From the cell containing the given text, extract its center point as (X, Y) coordinate. 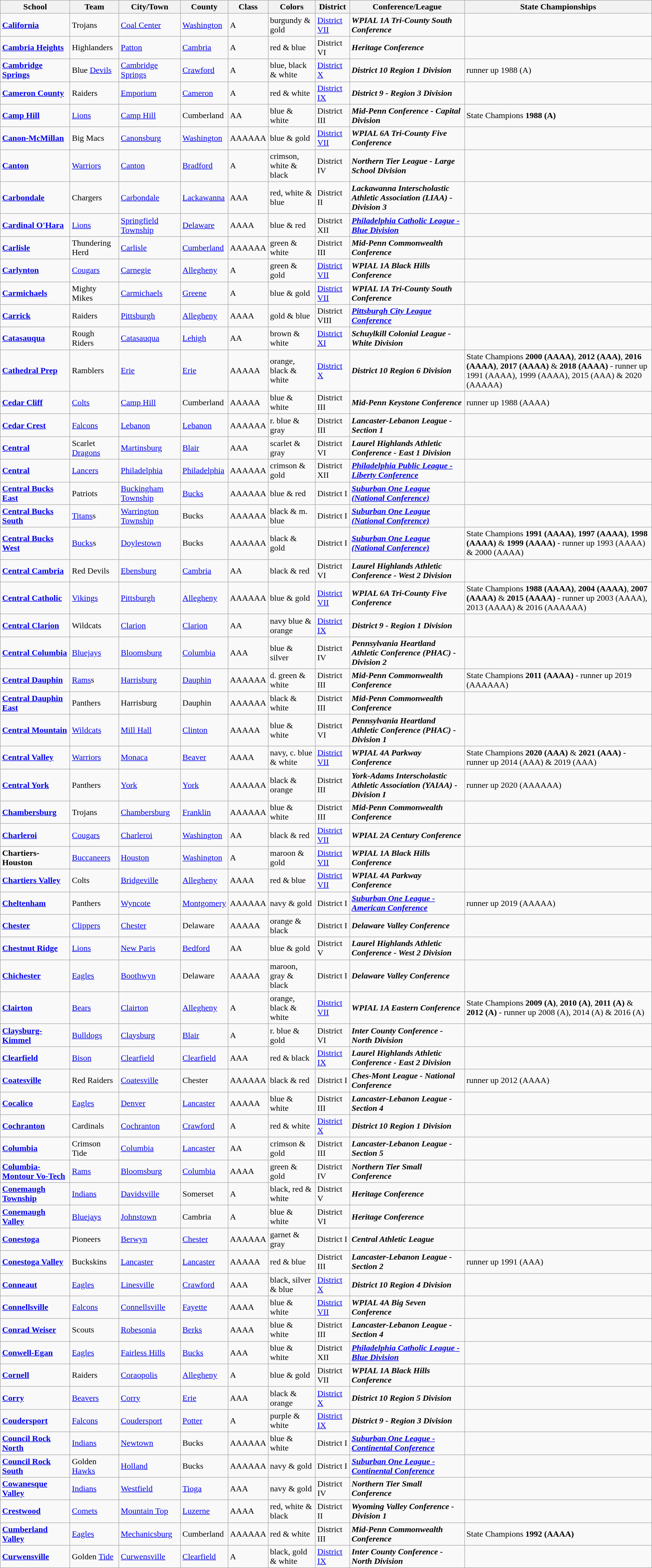
garnet & gray (292, 1239)
Buckingham Township (150, 493)
District VIII (332, 316)
black & gold (292, 543)
runner up 2019 (AAAAA) (558, 903)
Central Dauphin (35, 680)
Council Rock South (35, 1466)
r. blue & gold (292, 1035)
Wyncote (150, 903)
brown & white (292, 339)
Ches-Mont League - National Conference (407, 1080)
Central Bucks East (35, 493)
Fairless Hills (150, 1353)
Cumberland Valley (35, 1534)
Chestnut Ridge (35, 948)
Coal Center (150, 25)
District 10 Region 5 Division (407, 1398)
Denver (150, 1103)
Holland (150, 1466)
District XI (332, 339)
Mountain Top (150, 1512)
Springfield Township (150, 225)
Mighty Mikes (94, 293)
Warrington Township (150, 516)
Cardinals (94, 1126)
Northern Tier League - Large School Division (407, 166)
Clippers (94, 925)
Central Mountain (35, 730)
orange & black (292, 925)
Conestoga (35, 1239)
r. blue & gray (292, 425)
Pennsylvania Heartland Athletic Conference (PHAC) - Division 1 (407, 730)
Conemaugh Valley (35, 1217)
runner up 1988 (A) (558, 70)
Rams (94, 1171)
Chichester (35, 976)
Red Devils (94, 571)
Cameron County (35, 93)
State Champions 1988 (A) (558, 116)
Conrad Weiser (35, 1330)
Somerset (204, 1194)
State Championships (558, 7)
Central Dauphin East (35, 702)
Cedar Crest (35, 425)
Conwell-Egan (35, 1353)
District 9 - Region 1 Division (407, 625)
Doylestown (150, 543)
Cowanesque Valley (35, 1489)
Conestoga Valley (35, 1262)
navy blue & orange (292, 625)
Comets (94, 1512)
Central Bucks West (35, 543)
Carnegie (150, 270)
Cedar Cliff (35, 403)
Mill Hall (150, 730)
Red Raiders (94, 1080)
Claysburg (150, 1035)
Conemaugh Township (35, 1194)
Mid-Penn Keystone Conference (407, 403)
Cocalico (35, 1103)
Coraopolis (150, 1375)
red & black (292, 1058)
Wyoming Valley Conference - Division 1 (407, 1512)
Buccaneers (94, 858)
black & m. blue (292, 516)
District (332, 7)
Cornell (35, 1375)
Thundering Herd (94, 247)
Cambria Heights (35, 47)
WPIAL 2A Century Conference (407, 835)
Patriots (94, 493)
Monaca (150, 758)
Fayette (204, 1307)
runner up 1988 (AAAA) (558, 403)
Pioneers (94, 1239)
State Champions 2000 (AAAA), 2012 (AAA), 2016 (AAAA), 2017 (AAAA) & 2018 (AAAA) - runner up 1991 (AAAA), 1999 (AAAA), 2015 (AAA) & 2020 (AAAAA) (558, 371)
Central York (35, 785)
Linesville (150, 1284)
scarlet & gray (292, 448)
Lancers (94, 470)
Central Columbia (35, 653)
Lehigh (204, 339)
Greene (204, 293)
New Paris (150, 948)
Berwyn (150, 1239)
Emporium (150, 93)
Canonsburg (150, 138)
Bison (94, 1058)
Bulldogs (94, 1035)
Schuylkill Colonial League - White Division (407, 339)
Scarlet Dragons (94, 448)
Montgomery (204, 903)
Central Athletic League (407, 1239)
State Champions 1991 (AAAA), 1997 (AAAA), 1998 (AAAA) & 1999 (AAAA) - runner up 1993 (AAAA) & 2000 (AAAA) (558, 543)
Lancaster-Lebanon League - Section 5 (407, 1148)
Laurel Highlands Athletic Conference - East 1 Division (407, 448)
Central Bucks South (35, 516)
Mechanicsburg (150, 1534)
red, white & blue (292, 198)
red, white & black (292, 1512)
Bedford (204, 948)
Golden Hawks (94, 1466)
gold & blue (292, 316)
Buckss (94, 543)
Colors (292, 7)
Crimson Tide (94, 1148)
Lancaster-Lebanon League - Section 1 (407, 425)
black, red & white (292, 1194)
Martinsburg (150, 448)
Blue Devils (94, 70)
Conneaut (35, 1284)
Columbia-Montour Vo-Tech (35, 1171)
Lancaster-Lebanon League - Section 2 (407, 1262)
Pennsylvania Heartland Athletic Conference (PHAC) - Division 2 (407, 653)
District 10 Region 4 Division (407, 1284)
runner up 2012 (AAAA) (558, 1080)
Pittsburgh City League Conference (407, 316)
Team (94, 7)
Bears (94, 1008)
d. green & white (292, 680)
blue, black & white (292, 70)
purple & white (292, 1420)
Rough Riders (94, 339)
Big Macs (94, 138)
Potter (204, 1420)
State Champions 2009 (A), 2010 (A), 2011 (A) & 2012 (A) - runner up 2008 (A), 2014 (A) & 2016 (A) (558, 1008)
Beavers (94, 1398)
Mid-Penn Conference - Capital Division (407, 116)
Crestwood (35, 1512)
Highlanders (94, 47)
burgundy & gold (292, 25)
Cameron (204, 93)
Newtown (150, 1443)
Boothwyn (150, 976)
Carlynton (35, 270)
Ramss (94, 680)
District 10 Region 6 Division (407, 371)
WPIAL 4A Big Seven Conference (407, 1307)
green & white (292, 247)
Lackawanna Interscholastic Athletic Association (LIAA) - Division 3 (407, 198)
State Champions 2020 (AAA) & 2021 (AAA) - runner up 2014 (AAA) & 2019 (AAA) (558, 758)
Berks (204, 1330)
Luzerne (204, 1512)
California (35, 25)
Central Valley (35, 758)
black & white (292, 702)
maroon, gray & black (292, 976)
Scouts (94, 1330)
Vikings (94, 598)
Davidsville (150, 1194)
Lackawanna (204, 198)
Claysburg-Kimmel (35, 1035)
Suburban One League - American Conference (407, 903)
City/Town (150, 7)
Patton (150, 47)
Buckskins (94, 1262)
navy, c. blue & white (292, 758)
Clinton (204, 730)
Cheltenham (35, 903)
Westfield (150, 1489)
Central Cambria (35, 571)
State Champions 2011 (AAAA) - runner up 2019 (AAAAAA) (558, 680)
Canon-McMillan (35, 138)
Conference/League (407, 7)
Tioga (204, 1489)
Golden Tide (94, 1557)
maroon & gold (292, 858)
Philadelphia Public League - Liberty Conference (407, 470)
Class (248, 7)
Central Catholic (35, 598)
Franklin (204, 813)
School (35, 7)
Ramblers (94, 371)
Central Clarion (35, 625)
Houston (150, 858)
runner up 2020 (AAAAAA) (558, 785)
black, silver & blue (292, 1284)
Laurel Highlands Athletic Conference - East 2 Division (407, 1058)
Chartiers Valley (35, 880)
York-Adams Interscholastic Athletic Association (YAIAA) - Division I (407, 785)
Robesonia (150, 1330)
Johnstown (150, 1217)
Beaver (204, 758)
Cardinal O'Hara (35, 225)
blue & silver (292, 653)
Bridgeville (150, 880)
runner up 1991 (AAA) (558, 1262)
County (204, 7)
Carrick (35, 316)
crimson, white & black (292, 166)
Chargers (94, 198)
Council Rock North (35, 1443)
WPIAL 1A Eastern Conference (407, 1008)
State Champions 1992 (AAAA) (558, 1534)
Chartiers-Houston (35, 858)
Titanss (94, 516)
Bradford (204, 166)
State Champions 1988 (AAAA), 2004 (AAAA), 2007 (AAAA) & 2015 (AAAA) - runner up 2003 (AAAA), 2013 (AAAA) & 2016 (AAAAAA) (558, 598)
black, gold & white (292, 1557)
Cathedral Prep (35, 371)
Ebensburg (150, 571)
